Pinpoint the cell where the given text exists, returning its (X, Y) midpoint coordinate. 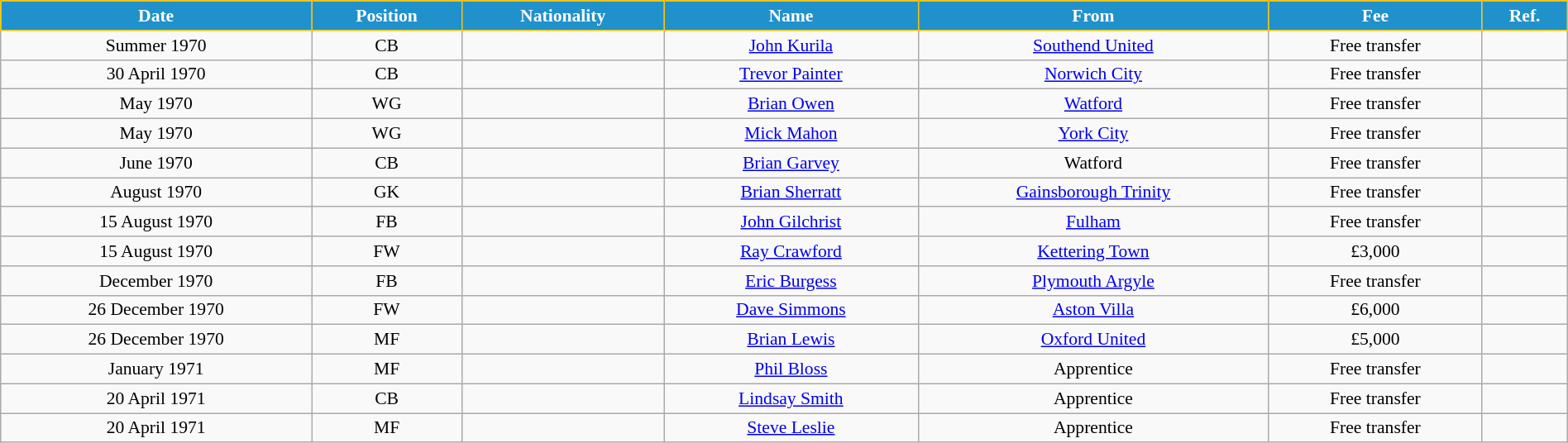
Gainsborough Trinity (1093, 193)
Southend United (1093, 45)
Brian Sherratt (791, 193)
Lindsay Smith (791, 398)
£3,000 (1375, 251)
Mick Mahon (791, 134)
Summer 1970 (156, 45)
GK (387, 193)
Oxford United (1093, 340)
York City (1093, 134)
Dave Simmons (791, 310)
June 1970 (156, 163)
From (1093, 16)
Fulham (1093, 222)
Norwich City (1093, 74)
John Kurila (791, 45)
Trevor Painter (791, 74)
January 1971 (156, 369)
30 April 1970 (156, 74)
Position (387, 16)
Brian Owen (791, 104)
Nationality (563, 16)
Name (791, 16)
Ray Crawford (791, 251)
Fee (1375, 16)
John Gilchrist (791, 222)
August 1970 (156, 193)
Brian Garvey (791, 163)
Plymouth Argyle (1093, 281)
Steve Leslie (791, 428)
Kettering Town (1093, 251)
December 1970 (156, 281)
Aston Villa (1093, 310)
Brian Lewis (791, 340)
£6,000 (1375, 310)
£5,000 (1375, 340)
Phil Bloss (791, 369)
Ref. (1525, 16)
Date (156, 16)
Eric Burgess (791, 281)
